Extract the (x, y) coordinate from the center of the cell holding the provided text.  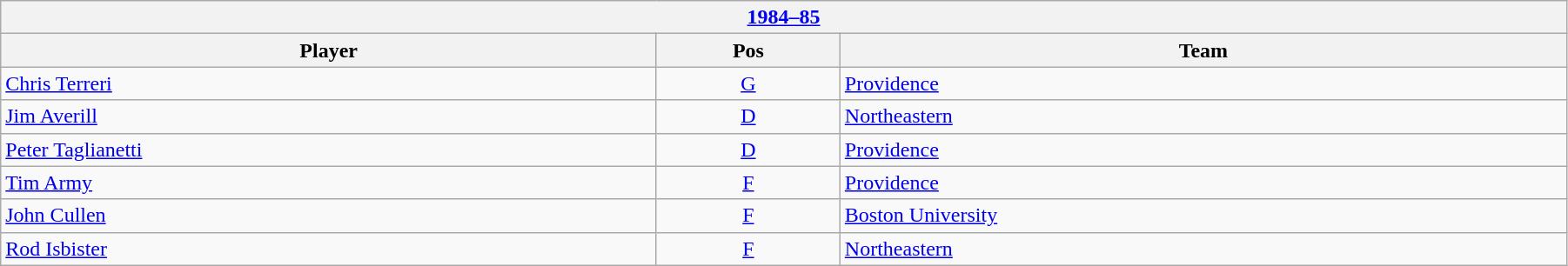
John Cullen (329, 216)
Rod Isbister (329, 249)
Chris Terreri (329, 83)
Team (1203, 50)
Jim Averill (329, 116)
Pos (748, 50)
Player (329, 50)
Boston University (1203, 216)
Peter Taglianetti (329, 150)
Tim Army (329, 183)
1984–85 (784, 17)
G (748, 83)
